Determine the (x, y) coordinate at the center of the cell enclosing the given text.  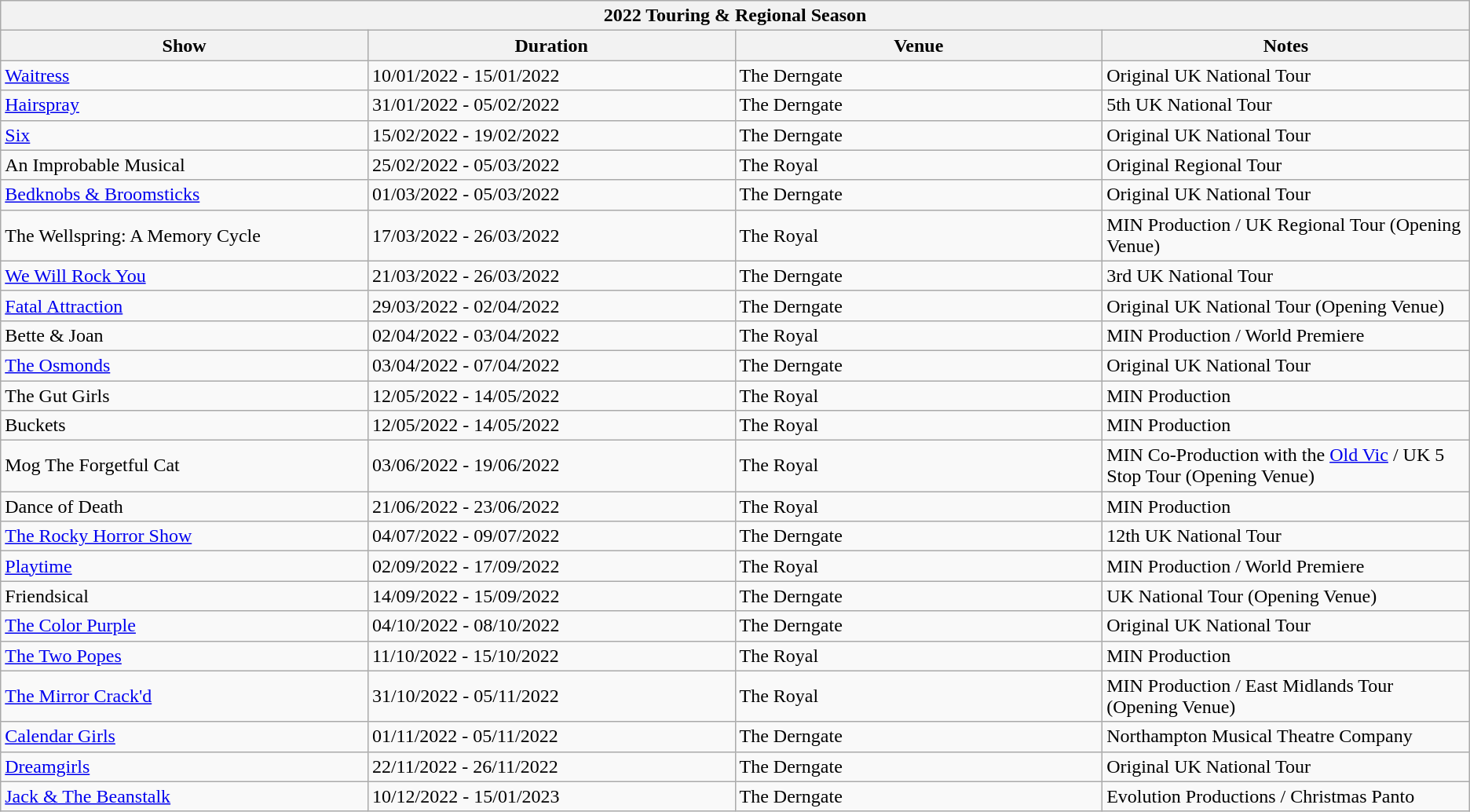
31/01/2022 - 05/02/2022 (551, 105)
03/04/2022 - 07/04/2022 (551, 365)
11/10/2022 - 15/10/2022 (551, 656)
04/07/2022 - 09/07/2022 (551, 536)
MIN Production / East Midlands Tour (Opening Venue) (1286, 696)
2022 Touring & Regional Season (735, 16)
14/09/2022 - 15/09/2022 (551, 596)
The Two Popes (185, 656)
Dreamgirls (185, 766)
22/11/2022 - 26/11/2022 (551, 766)
12th UK National Tour (1286, 536)
MIN Production / UK Regional Tour (Opening Venue) (1286, 236)
Notes (1286, 46)
Bedknobs & Broomsticks (185, 195)
10/01/2022 - 15/01/2022 (551, 75)
Fatal Attraction (185, 305)
The Wellspring: A Memory Cycle (185, 236)
Friendsical (185, 596)
03/06/2022 - 19/06/2022 (551, 466)
Buckets (185, 426)
Waitress (185, 75)
17/03/2022 - 26/03/2022 (551, 236)
Hairspray (185, 105)
21/03/2022 - 26/03/2022 (551, 276)
Calendar Girls (185, 737)
UK National Tour (Opening Venue) (1286, 596)
The Gut Girls (185, 395)
MIN Co-Production with the Old Vic / UK 5 Stop Tour (Opening Venue) (1286, 466)
Mog The Forgetful Cat (185, 466)
The Color Purple (185, 626)
Bette & Joan (185, 335)
3rd UK National Tour (1286, 276)
10/12/2022 - 15/01/2023 (551, 796)
25/02/2022 - 05/03/2022 (551, 165)
02/04/2022 - 03/04/2022 (551, 335)
The Mirror Crack'd (185, 696)
15/02/2022 - 19/02/2022 (551, 135)
Northampton Musical Theatre Company (1286, 737)
Jack & The Beanstalk (185, 796)
5th UK National Tour (1286, 105)
29/03/2022 - 02/04/2022 (551, 305)
Original Regional Tour (1286, 165)
Playtime (185, 566)
04/10/2022 - 08/10/2022 (551, 626)
01/03/2022 - 05/03/2022 (551, 195)
We Will Rock You (185, 276)
01/11/2022 - 05/11/2022 (551, 737)
31/10/2022 - 05/11/2022 (551, 696)
Evolution Productions / Christmas Panto (1286, 796)
The Rocky Horror Show (185, 536)
Duration (551, 46)
02/09/2022 - 17/09/2022 (551, 566)
Venue (919, 46)
21/06/2022 - 23/06/2022 (551, 507)
An Improbable Musical (185, 165)
Dance of Death (185, 507)
Show (185, 46)
Six (185, 135)
Original UK National Tour (Opening Venue) (1286, 305)
The Osmonds (185, 365)
